Find where the given text appears and provide that cell's center as [x, y] coordinate. 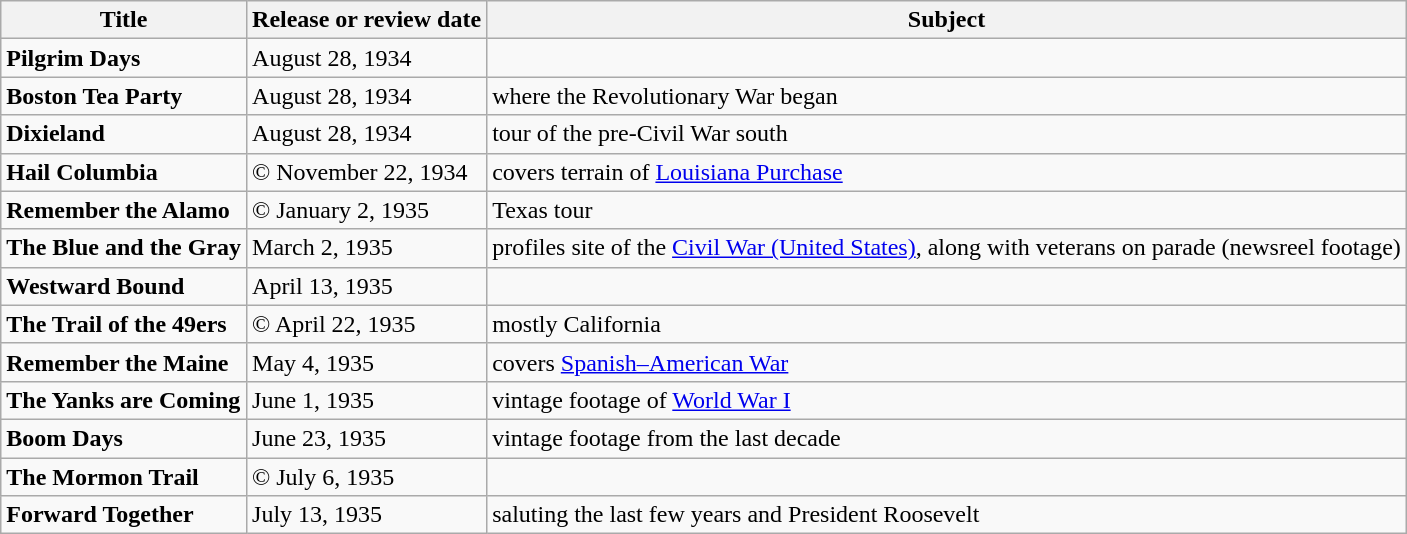
Remember the Maine [124, 362]
The Mormon Trail [124, 477]
Title [124, 20]
Pilgrim Days [124, 58]
The Blue and the Gray [124, 248]
covers terrain of Louisiana Purchase [947, 172]
Release or review date [367, 20]
© April 22, 1935 [367, 324]
March 2, 1935 [367, 248]
April 13, 1935 [367, 286]
© November 22, 1934 [367, 172]
Hail Columbia [124, 172]
covers Spanish–American War [947, 362]
vintage footage of World War I [947, 400]
The Yanks are Coming [124, 400]
mostly California [947, 324]
vintage footage from the last decade [947, 438]
saluting the last few years and President Roosevelt [947, 515]
Boom Days [124, 438]
Boston Tea Party [124, 96]
Westward Bound [124, 286]
tour of the pre-Civil War south [947, 134]
June 23, 1935 [367, 438]
profiles site of the Civil War (United States), along with veterans on parade (newsreel footage) [947, 248]
Texas tour [947, 210]
© July 6, 1935 [367, 477]
The Trail of the 49ers [124, 324]
Subject [947, 20]
May 4, 1935 [367, 362]
Remember the Alamo [124, 210]
where the Revolutionary War began [947, 96]
July 13, 1935 [367, 515]
June 1, 1935 [367, 400]
Dixieland [124, 134]
Forward Together [124, 515]
© January 2, 1935 [367, 210]
